Find where the given text appears and provide that cell's center as (X, Y) coordinate. 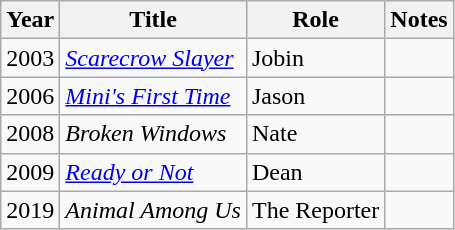
Year (30, 20)
Jason (315, 96)
Broken Windows (154, 134)
Role (315, 20)
Animal Among Us (154, 210)
2009 (30, 172)
2003 (30, 58)
Nate (315, 134)
Mini's First Time (154, 96)
Dean (315, 172)
Jobin (315, 58)
Scarecrow Slayer (154, 58)
2006 (30, 96)
Ready or Not (154, 172)
The Reporter (315, 210)
Notes (419, 20)
2008 (30, 134)
Title (154, 20)
2019 (30, 210)
